Provide the (x, y) coordinate of the cell's center where the given text is located.  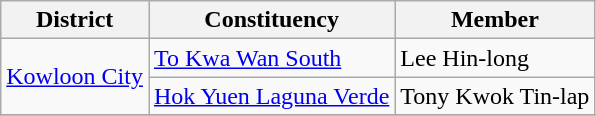
Tony Kwok Tin-lap (495, 96)
Constituency (271, 20)
Hok Yuen Laguna Verde (271, 96)
Kowloon City (75, 77)
Lee Hin-long (495, 58)
To Kwa Wan South (271, 58)
Member (495, 20)
District (75, 20)
